Capture the cell that displays the provided text and extract its [X, Y] central coordinate. 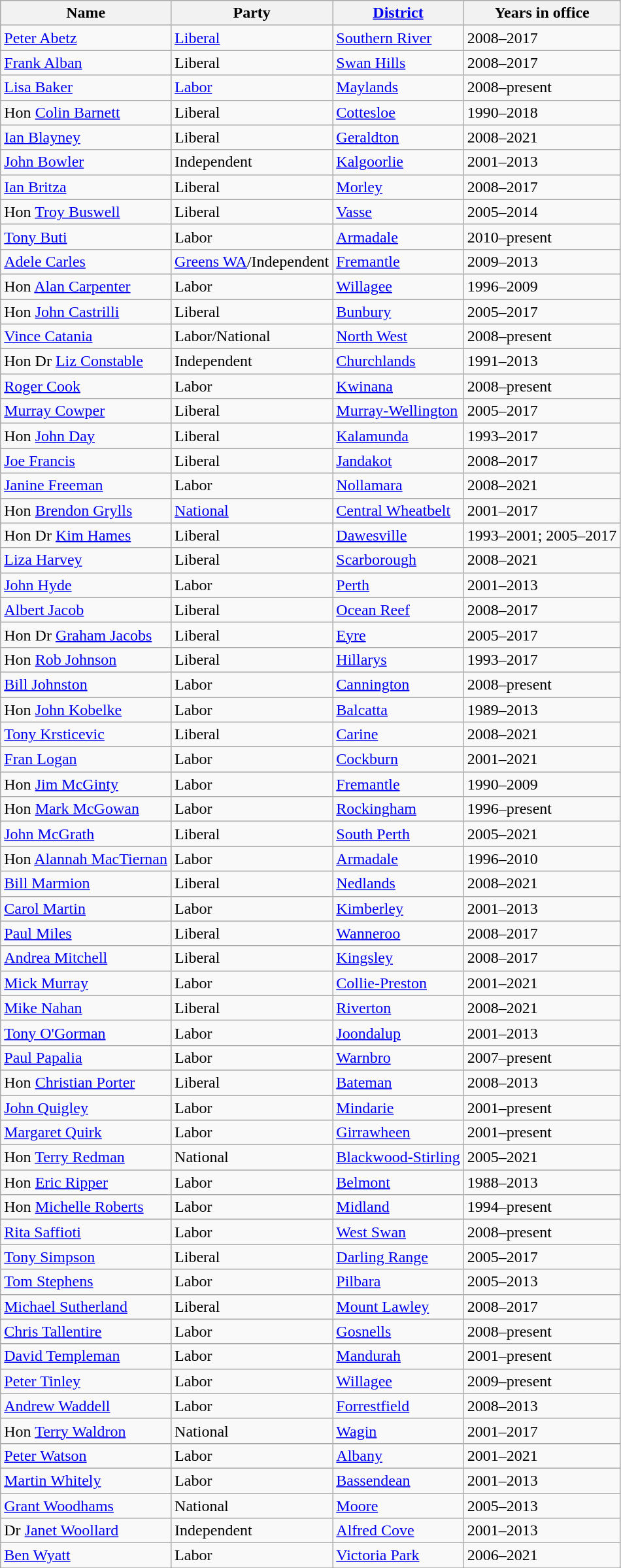
Warnbro [398, 1058]
Scarborough [398, 560]
Adele Carles [86, 261]
John McGrath [86, 834]
John Bowler [86, 162]
Wagin [398, 1431]
Vasse [398, 212]
Cockburn [398, 759]
Name [86, 13]
Kimberley [398, 909]
Southern River [398, 38]
1991–2013 [542, 361]
Hon Terry Waldron [86, 1431]
Murray Cowper [86, 411]
Nollamara [398, 486]
Perth [398, 585]
Bill Johnston [86, 684]
Hillarys [398, 659]
Cottesloe [398, 112]
Margaret Quirk [86, 1133]
Hon Dr Kim Hames [86, 535]
Janine Freeman [86, 486]
West Swan [398, 1232]
South Perth [398, 834]
Joondalup [398, 1033]
2005–2014 [542, 212]
1993–2001; 2005–2017 [542, 535]
1996–2009 [542, 286]
2009–present [542, 1381]
Andrew Waddell [86, 1406]
Central Wheatbelt [398, 510]
Gosnells [398, 1331]
Eyre [398, 635]
Moore [398, 1505]
Collie-Preston [398, 983]
Rita Saffioti [86, 1232]
Chris Tallentire [86, 1331]
Greens WA/Independent [252, 261]
Swan Hills [398, 63]
Paul Papalia [86, 1058]
John Hyde [86, 585]
Albany [398, 1456]
Labor/National [252, 337]
Kingsley [398, 958]
2006–2021 [542, 1556]
Hon Mark McGowan [86, 809]
Lisa Baker [86, 88]
Hon John Castrilli [86, 312]
1996–present [542, 809]
1994–present [542, 1207]
Darling Range [398, 1257]
Ian Blayney [86, 137]
Vince Catania [86, 337]
Roger Cook [86, 386]
Hon Dr Graham Jacobs [86, 635]
1996–2010 [542, 859]
1988–2013 [542, 1182]
Geraldton [398, 137]
District [398, 13]
Mike Nahan [86, 1008]
Hon Christian Porter [86, 1082]
Hon John Day [86, 436]
Riverton [398, 1008]
Martin Whitely [86, 1480]
Dawesville [398, 535]
Alfred Cove [398, 1531]
2007–present [542, 1058]
Paul Miles [86, 933]
Hon John Kobelke [86, 709]
Hon Terry Redman [86, 1158]
Midland [398, 1207]
Grant Woodhams [86, 1505]
Albert Jacob [86, 610]
Bassendean [398, 1480]
Hon Colin Barnett [86, 112]
Kalgoorlie [398, 162]
Mindarie [398, 1108]
Balcatta [398, 709]
Party [252, 13]
Carol Martin [86, 909]
Hon Alannah MacTiernan [86, 859]
Dr Janet Woollard [86, 1531]
Bunbury [398, 312]
Peter Abetz [86, 38]
North West [398, 337]
Frank Alban [86, 63]
Pilbara [398, 1282]
Bill Marmion [86, 884]
Bateman [398, 1082]
Hon Brendon Grylls [86, 510]
Michael Sutherland [86, 1307]
Hon Jim McGinty [86, 784]
Hon Dr Liz Constable [86, 361]
1989–2013 [542, 709]
Morley [398, 187]
Tony Simpson [86, 1257]
Kalamunda [398, 436]
Jandakot [398, 461]
Hon Troy Buswell [86, 212]
John Quigley [86, 1108]
1990–2009 [542, 784]
Carine [398, 735]
Victoria Park [398, 1556]
Tony O'Gorman [86, 1033]
2010–present [542, 237]
David Templeman [86, 1356]
Liza Harvey [86, 560]
Fran Logan [86, 759]
2009–2013 [542, 261]
Peter Watson [86, 1456]
Tom Stephens [86, 1282]
Hon Rob Johnson [86, 659]
Cannington [398, 684]
Ocean Reef [398, 610]
1990–2018 [542, 112]
Rockingham [398, 809]
Murray-Wellington [398, 411]
Nedlands [398, 884]
Blackwood-Stirling [398, 1158]
Hon Eric Ripper [86, 1182]
Ben Wyatt [86, 1556]
Peter Tinley [86, 1381]
Joe Francis [86, 461]
Maylands [398, 88]
Years in office [542, 13]
Belmont [398, 1182]
Andrea Mitchell [86, 958]
Churchlands [398, 361]
Hon Michelle Roberts [86, 1207]
Kwinana [398, 386]
Hon Alan Carpenter [86, 286]
Mandurah [398, 1356]
Ian Britza [86, 187]
Girrawheen [398, 1133]
Wanneroo [398, 933]
Tony Buti [86, 237]
Forrestfield [398, 1406]
Mick Murray [86, 983]
Tony Krsticevic [86, 735]
Mount Lawley [398, 1307]
